Output the (X, Y) coordinate of the center of the cell containing the given text.  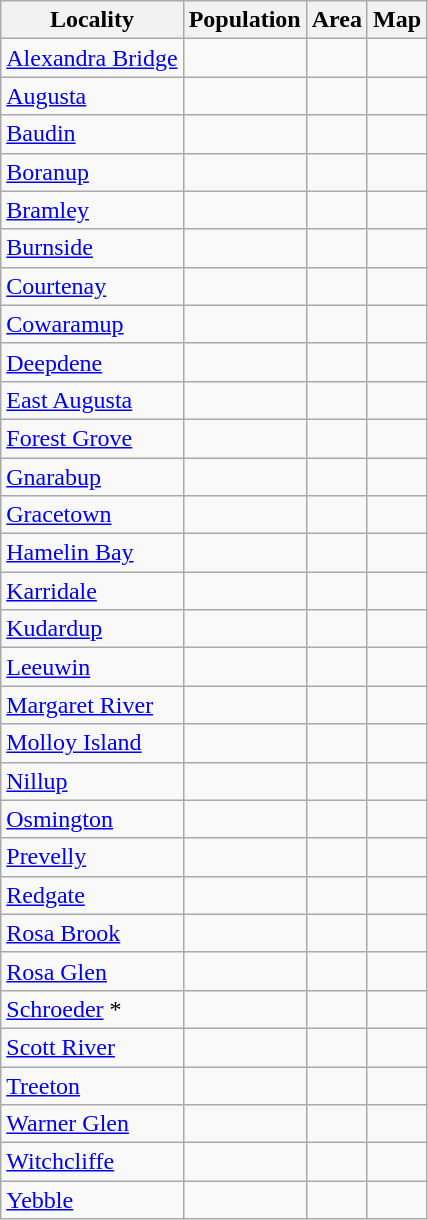
Deepdene (92, 362)
Prevelly (92, 857)
Courtenay (92, 286)
Rosa Glen (92, 971)
Gracetown (92, 515)
Kudardup (92, 629)
Forest Grove (92, 438)
Burnside (92, 248)
Gnarabup (92, 477)
Population (244, 20)
Schroeder * (92, 1009)
Boranup (92, 172)
Bramley (92, 210)
Map (396, 20)
Augusta (92, 96)
Treeton (92, 1085)
Margaret River (92, 705)
Locality (92, 20)
Osmington (92, 819)
Yebble (92, 1200)
Karridale (92, 591)
Baudin (92, 134)
Nillup (92, 781)
Redgate (92, 895)
Molloy Island (92, 743)
Warner Glen (92, 1124)
Leeuwin (92, 667)
Rosa Brook (92, 933)
Hamelin Bay (92, 553)
Cowaramup (92, 324)
Scott River (92, 1047)
Alexandra Bridge (92, 58)
Witchcliffe (92, 1162)
East Augusta (92, 400)
Area (336, 20)
